For the text-containing cell, return its midpoint in (x, y) coordinate format. 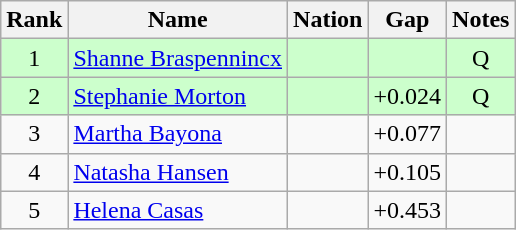
Notes (481, 20)
Rank (34, 20)
Helena Casas (178, 210)
Natasha Hansen (178, 172)
Martha Bayona (178, 134)
+0.105 (408, 172)
+0.077 (408, 134)
Shanne Braspennincx (178, 58)
Gap (408, 20)
+0.453 (408, 210)
5 (34, 210)
1 (34, 58)
2 (34, 96)
3 (34, 134)
Stephanie Morton (178, 96)
4 (34, 172)
Nation (328, 20)
Name (178, 20)
+0.024 (408, 96)
